From the cell containing the given text, extract its center point as (X, Y) coordinate. 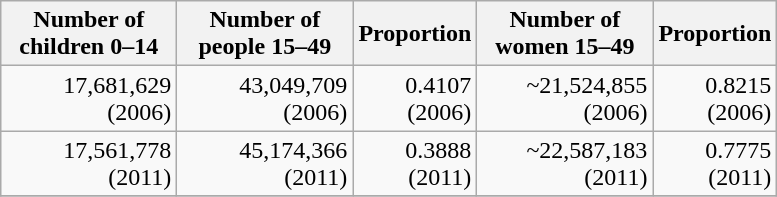
45,174,366 (2011) (265, 164)
Number of women 15–49 (565, 34)
Number of children 0–14 (89, 34)
17,561,778 (2011) (89, 164)
0.8215 (2006) (715, 98)
43,049,709 (2006) (265, 98)
0.7775 (2011) (715, 164)
~21,524,855 (2006) (565, 98)
17,681,629 (2006) (89, 98)
~22,587,183 (2011) (565, 164)
Number of people 15–49 (265, 34)
0.4107 (2006) (415, 98)
0.3888 (2011) (415, 164)
